Scan for the cell matching the given text and deliver its [x, y] coordinate at center. 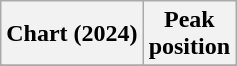
Peakposition [189, 34]
Chart (2024) [72, 34]
